Pinpoint the cell where the given text exists, returning its [x, y] midpoint coordinate. 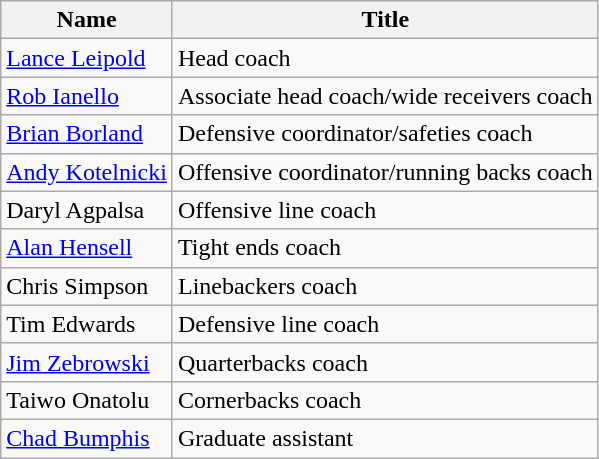
Offensive line coach [385, 210]
Taiwo Onatolu [87, 400]
Defensive coordinator/safeties coach [385, 134]
Head coach [385, 58]
Name [87, 20]
Chris Simpson [87, 286]
Chad Bumphis [87, 438]
Brian Borland [87, 134]
Cornerbacks coach [385, 400]
Associate head coach/wide receivers coach [385, 96]
Alan Hensell [87, 248]
Quarterbacks coach [385, 362]
Title [385, 20]
Defensive line coach [385, 324]
Linebackers coach [385, 286]
Rob Ianello [87, 96]
Graduate assistant [385, 438]
Andy Kotelnicki [87, 172]
Daryl Agpalsa [87, 210]
Jim Zebrowski [87, 362]
Lance Leipold [87, 58]
Tight ends coach [385, 248]
Tim Edwards [87, 324]
Offensive coordinator/running backs coach [385, 172]
